Return (X, Y) of the center of cell containing provided text 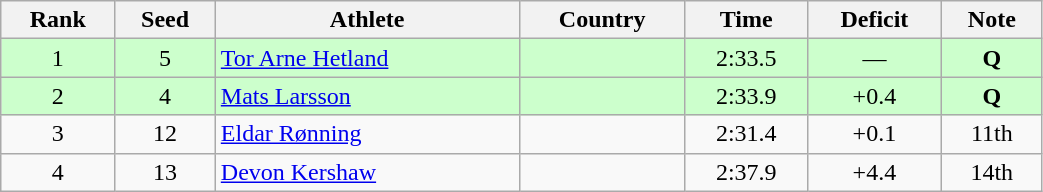
+4.4 (874, 172)
Note (992, 20)
2:37.9 (746, 172)
3 (58, 134)
— (874, 58)
1 (58, 58)
12 (165, 134)
+0.4 (874, 96)
Athlete (367, 20)
13 (165, 172)
Tor Arne Hetland (367, 58)
Rank (58, 20)
Country (602, 20)
Eldar Rønning (367, 134)
Mats Larsson (367, 96)
2:33.5 (746, 58)
Deficit (874, 20)
5 (165, 58)
Time (746, 20)
+0.1 (874, 134)
2 (58, 96)
2:31.4 (746, 134)
2:33.9 (746, 96)
14th (992, 172)
Seed (165, 20)
11th (992, 134)
Devon Kershaw (367, 172)
